Capture the cell that displays the provided text and extract its [x, y] central coordinate. 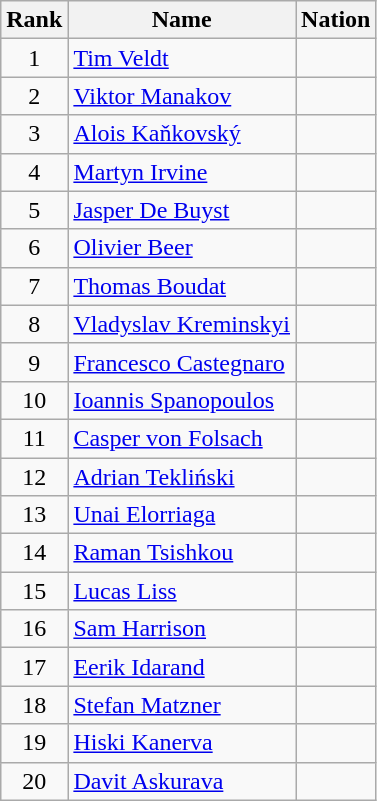
Sam Harrison [182, 629]
11 [34, 438]
Eerik Idarand [182, 667]
4 [34, 172]
5 [34, 210]
Hiski Kanerva [182, 743]
Martyn Irvine [182, 172]
Jasper De Buyst [182, 210]
Vladyslav Kreminskyi [182, 324]
6 [34, 248]
Name [182, 20]
13 [34, 515]
Stefan Matzner [182, 705]
14 [34, 553]
12 [34, 477]
Adrian Tekliński [182, 477]
Olivier Beer [182, 248]
19 [34, 743]
8 [34, 324]
15 [34, 591]
Davit Askurava [182, 781]
Nation [336, 20]
Raman Tsishkou [182, 553]
Unai Elorriaga [182, 515]
3 [34, 134]
1 [34, 58]
17 [34, 667]
Lucas Liss [182, 591]
Rank [34, 20]
7 [34, 286]
Thomas Boudat [182, 286]
Tim Veldt [182, 58]
Alois Kaňkovský [182, 134]
2 [34, 96]
20 [34, 781]
Casper von Folsach [182, 438]
9 [34, 362]
Ioannis Spanopoulos [182, 400]
10 [34, 400]
Francesco Castegnaro [182, 362]
18 [34, 705]
Viktor Manakov [182, 96]
16 [34, 629]
